Return the (x, y) coordinate for the center point of the cell that contains the specified text.  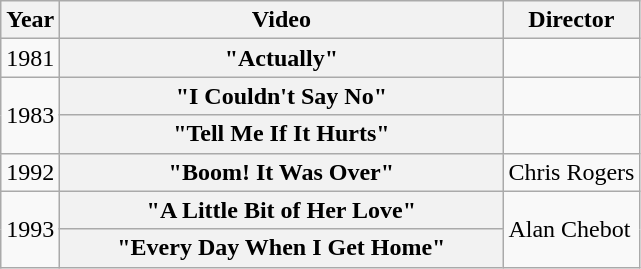
1983 (30, 115)
Video (282, 20)
"Every Day When I Get Home" (282, 248)
"Boom! It Was Over" (282, 172)
"I Couldn't Say No" (282, 96)
1992 (30, 172)
1981 (30, 58)
Alan Chebot (572, 229)
1993 (30, 229)
"Tell Me If It Hurts" (282, 134)
"Actually" (282, 58)
Chris Rogers (572, 172)
"A Little Bit of Her Love" (282, 210)
Year (30, 20)
Director (572, 20)
